Identify which cell holds the provided text, then report its [X, Y] central coordinate. 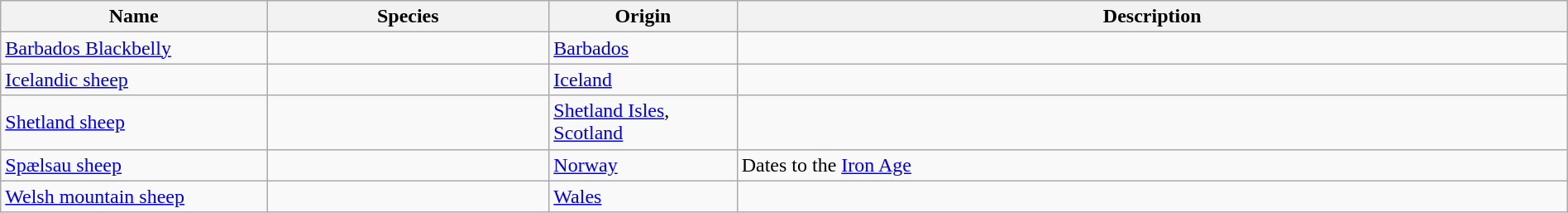
Barbados [643, 48]
Name [134, 17]
Welsh mountain sheep [134, 196]
Spælsau sheep [134, 165]
Norway [643, 165]
Icelandic sheep [134, 80]
Shetland sheep [134, 123]
Shetland Isles, Scotland [643, 123]
Species [409, 17]
Wales [643, 196]
Origin [643, 17]
Dates to the Iron Age [1152, 165]
Iceland [643, 80]
Description [1152, 17]
Barbados Blackbelly [134, 48]
